Find where the given text appears and provide that cell's center as (x, y) coordinate. 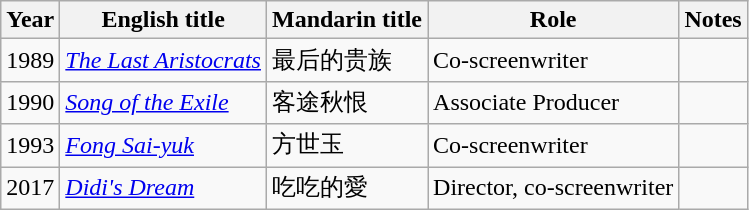
最后的贵族 (346, 60)
客途秋恨 (346, 102)
Notes (713, 20)
Associate Producer (554, 102)
Year (30, 20)
Song of the Exile (164, 102)
1990 (30, 102)
Fong Sai-yuk (164, 146)
方世玉 (346, 146)
1989 (30, 60)
2017 (30, 188)
Mandarin title (346, 20)
Role (554, 20)
Director, co-screenwriter (554, 188)
English title (164, 20)
1993 (30, 146)
吃吃的愛 (346, 188)
Didi's Dream (164, 188)
The Last Aristocrats (164, 60)
